For the text-containing cell, return its midpoint in (X, Y) coordinate format. 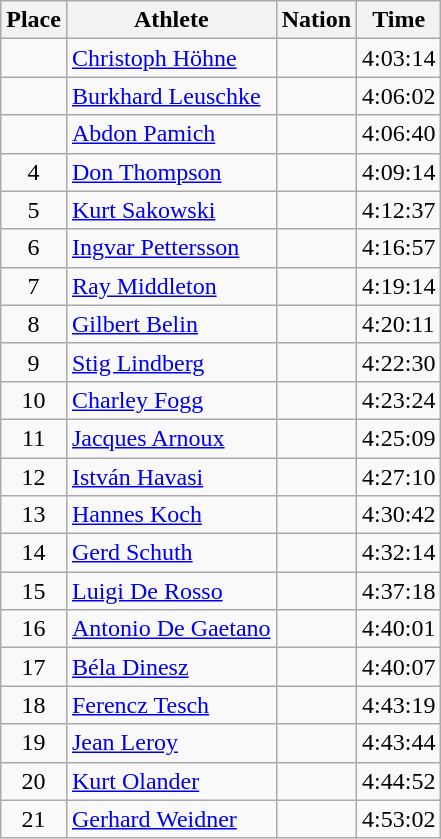
4:43:19 (399, 705)
14 (34, 553)
6 (34, 248)
4:32:14 (399, 553)
István Havasi (171, 477)
11 (34, 438)
20 (34, 781)
Ingvar Pettersson (171, 248)
12 (34, 477)
Ray Middleton (171, 286)
4:06:40 (399, 134)
4:06:02 (399, 96)
Christoph Höhne (171, 58)
4:22:30 (399, 362)
19 (34, 743)
15 (34, 591)
Charley Fogg (171, 400)
4:12:37 (399, 210)
Jacques Arnoux (171, 438)
4:09:14 (399, 172)
4:43:44 (399, 743)
4:53:02 (399, 819)
Gerd Schuth (171, 553)
4:37:18 (399, 591)
18 (34, 705)
Béla Dinesz (171, 667)
4:23:24 (399, 400)
4:20:11 (399, 324)
Ferencz Tesch (171, 705)
10 (34, 400)
17 (34, 667)
4:30:42 (399, 515)
21 (34, 819)
4:40:01 (399, 629)
9 (34, 362)
Antonio De Gaetano (171, 629)
Don Thompson (171, 172)
Time (399, 20)
Gilbert Belin (171, 324)
4:19:14 (399, 286)
7 (34, 286)
Place (34, 20)
4:25:09 (399, 438)
Burkhard Leuschke (171, 96)
Kurt Sakowski (171, 210)
13 (34, 515)
4:16:57 (399, 248)
4:44:52 (399, 781)
Luigi De Rosso (171, 591)
Abdon Pamich (171, 134)
Gerhard Weidner (171, 819)
Nation (316, 20)
Jean Leroy (171, 743)
4:40:07 (399, 667)
4:27:10 (399, 477)
8 (34, 324)
Hannes Koch (171, 515)
Stig Lindberg (171, 362)
Kurt Olander (171, 781)
Athlete (171, 20)
4:03:14 (399, 58)
4 (34, 172)
16 (34, 629)
5 (34, 210)
